Search for the cell housing the specified text and yield its [x, y] center coordinate. 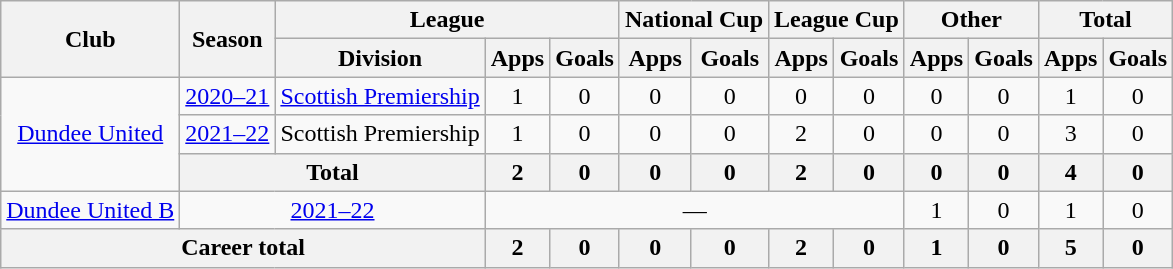
National Cup [694, 20]
— [694, 210]
Career total [243, 248]
4 [1070, 172]
5 [1070, 248]
2020–21 [228, 96]
Dundee United [90, 134]
League [448, 20]
3 [1070, 134]
Division [380, 58]
Club [90, 39]
Season [228, 39]
Other [971, 20]
Dundee United B [90, 210]
League Cup [837, 20]
